Extract the (X, Y) coordinate from the center of the cell holding the provided text.  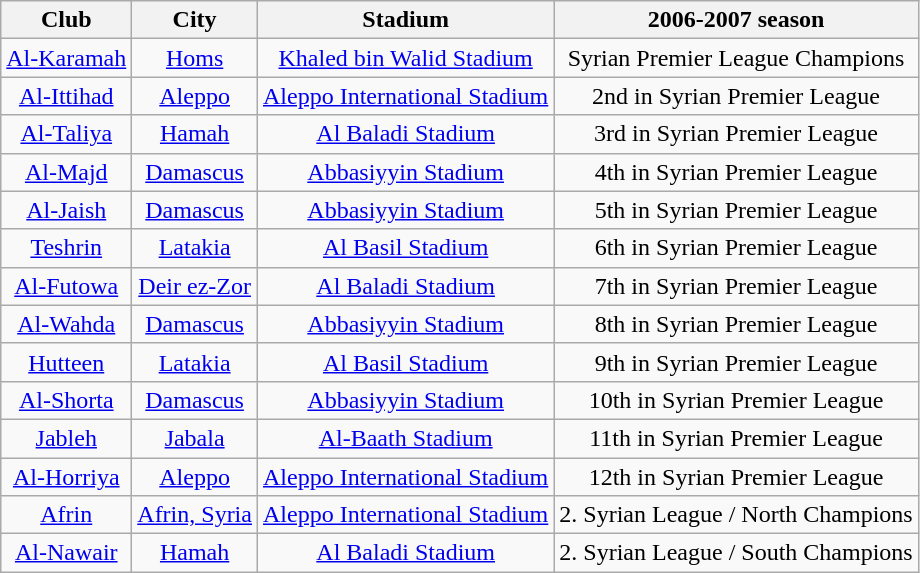
5th in Syrian Premier League (736, 210)
9th in Syrian Premier League (736, 362)
10th in Syrian Premier League (736, 400)
12th in Syrian Premier League (736, 477)
Jableh (66, 438)
Al-Karamah (66, 58)
Al-Horriya (66, 477)
Al-Taliya (66, 134)
2. Syrian League / North Champions (736, 515)
Khaled bin Walid Stadium (405, 58)
Afrin (66, 515)
Al-Wahda (66, 324)
Teshrin (66, 248)
Stadium (405, 20)
Al-Futowa (66, 286)
City (195, 20)
Jabala (195, 438)
11th in Syrian Premier League (736, 438)
Syrian Premier League Champions (736, 58)
Club (66, 20)
3rd in Syrian Premier League (736, 134)
Hutteen (66, 362)
8th in Syrian Premier League (736, 324)
Al-Majd (66, 172)
7th in Syrian Premier League (736, 286)
Al-Nawair (66, 553)
Homs (195, 58)
4th in Syrian Premier League (736, 172)
Afrin, Syria (195, 515)
Al-Jaish (66, 210)
Al-Baath Stadium (405, 438)
Deir ez-Zor (195, 286)
2. Syrian League / South Champions (736, 553)
Al-Shorta (66, 400)
6th in Syrian Premier League (736, 248)
2nd in Syrian Premier League (736, 96)
2006-2007 season (736, 20)
Al-Ittihad (66, 96)
